Scan for the cell matching the given text and deliver its (x, y) coordinate at center. 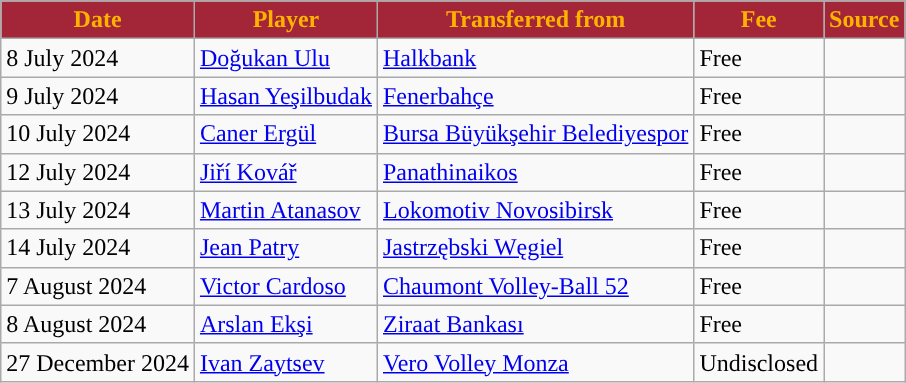
7 August 2024 (98, 286)
Ivan Zaytsev (286, 362)
Bursa Büyükşehir Belediyespor (535, 134)
13 July 2024 (98, 210)
Halkbank (535, 58)
10 July 2024 (98, 134)
Chaumont Volley-Ball 52 (535, 286)
27 December 2024 (98, 362)
Transferred from (535, 20)
Caner Ergül (286, 134)
Player (286, 20)
8 August 2024 (98, 324)
Undisclosed (759, 362)
Fenerbahçe (535, 96)
Jiří Kovář (286, 172)
12 July 2024 (98, 172)
Panathinaikos (535, 172)
Lokomotiv Novosibirsk (535, 210)
Martin Atanasov (286, 210)
Source (864, 20)
Vero Volley Monza (535, 362)
Date (98, 20)
Doğukan Ulu (286, 58)
Arslan Ekşi (286, 324)
8 July 2024 (98, 58)
Jean Patry (286, 248)
Victor Cardoso (286, 286)
Fee (759, 20)
Jastrzębski Węgiel (535, 248)
Hasan Yeşilbudak (286, 96)
Ziraat Bankası (535, 324)
9 July 2024 (98, 96)
14 July 2024 (98, 248)
